Identify which cell holds the provided text, then report its [X, Y] central coordinate. 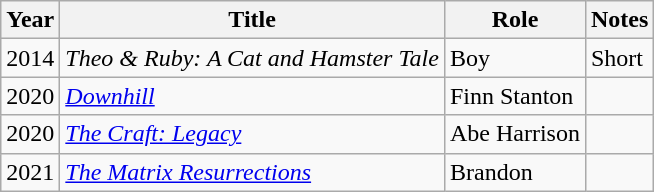
Boy [514, 58]
Role [514, 20]
Abe Harrison [514, 134]
The Matrix Resurrections [252, 172]
Short [619, 58]
Finn Stanton [514, 96]
2014 [30, 58]
The Craft: Legacy [252, 134]
Notes [619, 20]
Title [252, 20]
Brandon [514, 172]
Theo & Ruby: A Cat and Hamster Tale [252, 58]
Year [30, 20]
2021 [30, 172]
Downhill [252, 96]
